Search for the cell housing the specified text and yield its (X, Y) center coordinate. 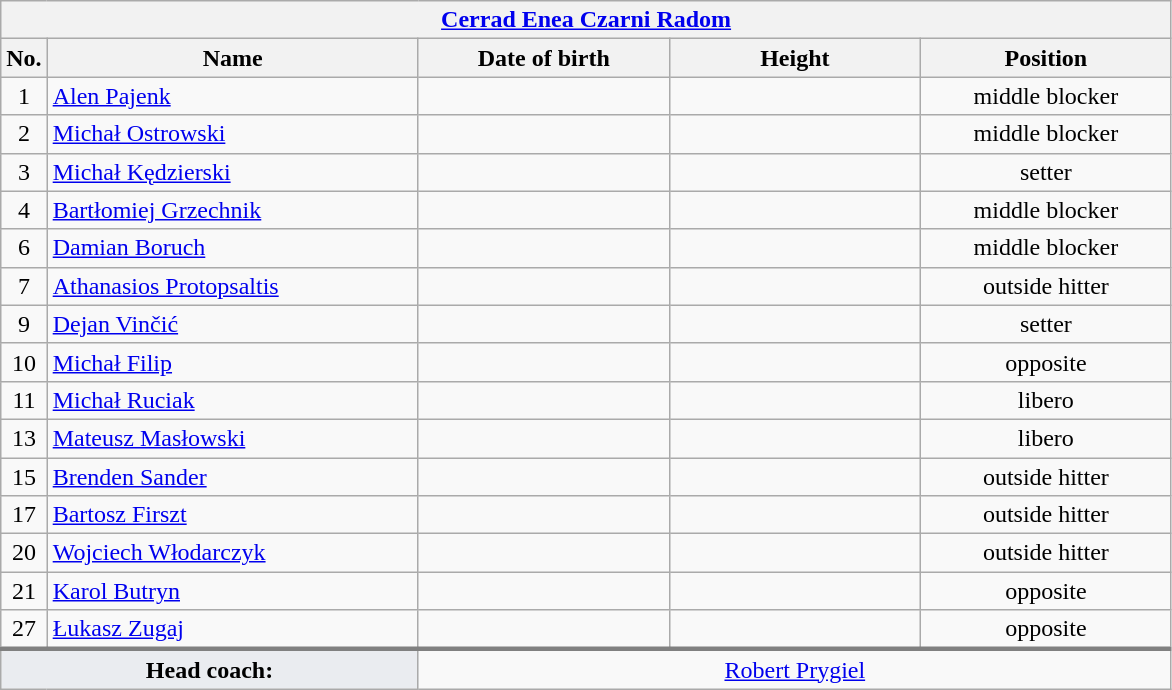
21 (24, 591)
Damian Boruch (232, 248)
11 (24, 400)
1 (24, 96)
Dejan Vinčić (232, 324)
4 (24, 210)
Wojciech Włodarczyk (232, 553)
17 (24, 515)
Bartłomiej Grzechnik (232, 210)
Karol Butryn (232, 591)
2 (24, 134)
Bartosz Firszt (232, 515)
Michał Kędzierski (232, 172)
Athanasios Protopsaltis (232, 286)
10 (24, 362)
27 (24, 630)
Cerrad Enea Czarni Radom (586, 20)
Michał Ostrowski (232, 134)
Head coach: (210, 669)
13 (24, 438)
9 (24, 324)
Name (232, 58)
Height (794, 58)
6 (24, 248)
3 (24, 172)
Brenden Sander (232, 477)
Michał Filip (232, 362)
15 (24, 477)
Michał Ruciak (232, 400)
Robert Prygiel (794, 669)
7 (24, 286)
Łukasz Zugaj (232, 630)
Position (1046, 58)
Mateusz Masłowski (232, 438)
20 (24, 553)
No. (24, 58)
Alen Pajenk (232, 96)
Date of birth (544, 58)
